Output the [X, Y] coordinate of the center of the cell containing the given text.  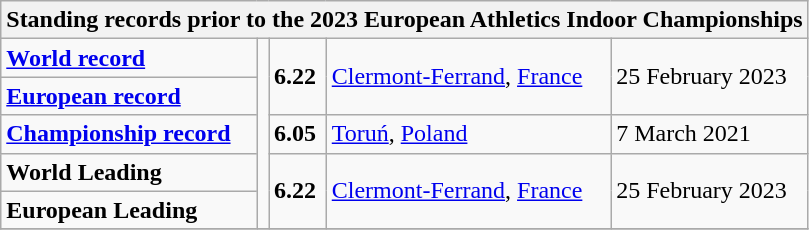
World record [129, 58]
6.05 [298, 134]
Championship record [129, 134]
European Leading [129, 210]
World Leading [129, 172]
7 March 2021 [710, 134]
European record [129, 96]
Toruń, Poland [468, 134]
Standing records prior to the 2023 European Athletics Indoor Championships [404, 20]
